Locate the cell with the specified text and output its (x, y) center coordinate. 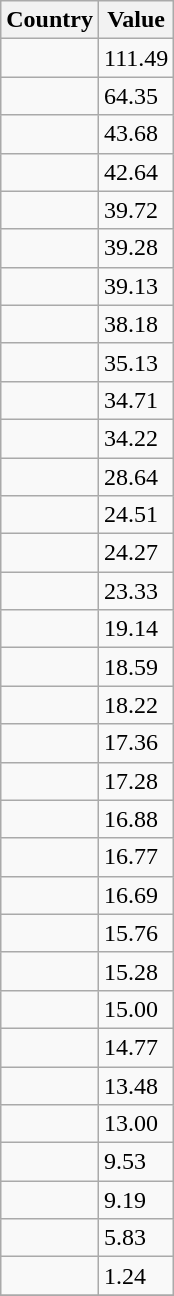
16.77 (136, 857)
35.13 (136, 362)
111.49 (136, 58)
Value (136, 20)
38.18 (136, 324)
18.22 (136, 705)
17.28 (136, 781)
42.64 (136, 172)
13.00 (136, 1124)
15.76 (136, 933)
39.72 (136, 210)
9.53 (136, 1162)
15.00 (136, 1009)
16.69 (136, 895)
23.33 (136, 591)
14.77 (136, 1047)
39.28 (136, 248)
39.13 (136, 286)
17.36 (136, 743)
34.71 (136, 400)
64.35 (136, 96)
9.19 (136, 1200)
16.88 (136, 819)
43.68 (136, 134)
24.51 (136, 515)
Country (50, 20)
18.59 (136, 667)
1.24 (136, 1276)
5.83 (136, 1238)
13.48 (136, 1085)
24.27 (136, 553)
19.14 (136, 629)
28.64 (136, 477)
34.22 (136, 438)
15.28 (136, 971)
